Scan for the cell matching the given text and deliver its [x, y] coordinate at center. 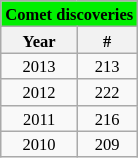
2010 [39, 144]
2013 [39, 66]
# [107, 40]
209 [107, 144]
Comet discoveries [69, 14]
Year [39, 40]
222 [107, 92]
2012 [39, 92]
213 [107, 66]
2011 [39, 118]
216 [107, 118]
